Identify which cell holds the provided text, then report its (x, y) central coordinate. 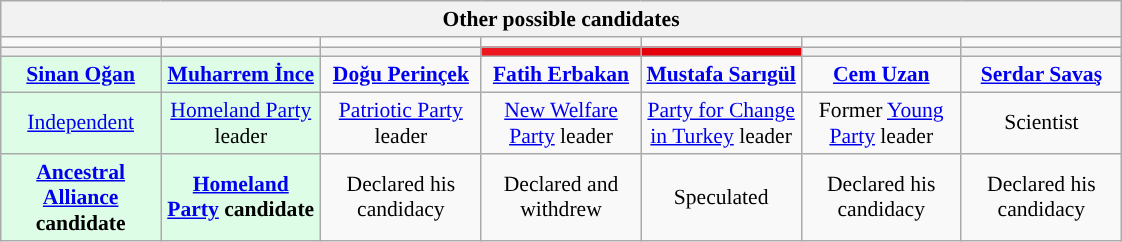
Doğu Perinçek (401, 75)
Mustafa Sarıgül (721, 75)
Homeland Party candidate (241, 198)
Fatih Erbakan (561, 75)
Patriotic Party leader (401, 124)
Independent (81, 124)
Former Young Party leader (881, 124)
Declared and withdrew (561, 198)
Scientist (1041, 124)
Sinan Oğan (81, 75)
New Welfare Party leader (561, 124)
Cem Uzan (881, 75)
Speculated (721, 198)
Serdar Savaş (1041, 75)
Homeland Party leader (241, 124)
Ancestral Alliance candidate (81, 198)
Other possible candidates (562, 19)
Muharrem İnce (241, 75)
Party for Change in Turkey leader (721, 124)
